Scan for the cell matching the given text and deliver its [x, y] coordinate at center. 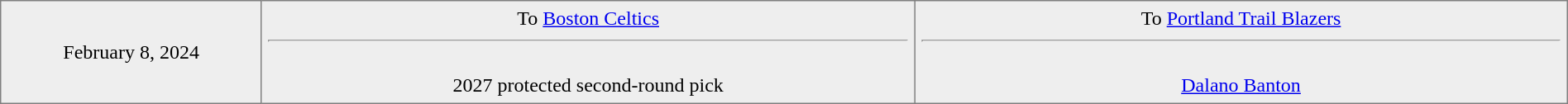
To Boston Celtics2027 protected second-round pick [587, 52]
February 8, 2024 [131, 52]
To Portland Trail BlazersDalano Banton [1241, 52]
